Extract the (x, y) coordinate from the center of the cell holding the provided text.  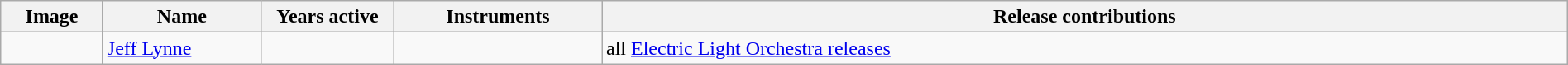
Years active (327, 17)
Image (52, 17)
Jeff Lynne (182, 48)
all Electric Light Orchestra releases (1085, 48)
Release contributions (1085, 17)
Name (182, 17)
Instruments (498, 17)
